Identify which cell holds the provided text, then report its (X, Y) central coordinate. 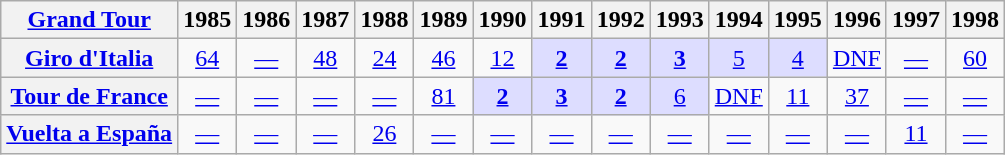
Grand Tour (90, 20)
1997 (916, 20)
46 (444, 58)
1989 (444, 20)
1994 (738, 20)
60 (976, 58)
4 (798, 58)
81 (444, 96)
1990 (502, 20)
26 (384, 134)
Vuelta a España (90, 134)
1992 (620, 20)
1991 (562, 20)
1986 (266, 20)
12 (502, 58)
24 (384, 58)
1988 (384, 20)
Giro d'Italia (90, 58)
6 (680, 96)
64 (208, 58)
1996 (856, 20)
1995 (798, 20)
37 (856, 96)
1985 (208, 20)
1998 (976, 20)
5 (738, 58)
Tour de France (90, 96)
1987 (326, 20)
1993 (680, 20)
48 (326, 58)
